Extract the (x, y) coordinate from the center of the cell holding the provided text.  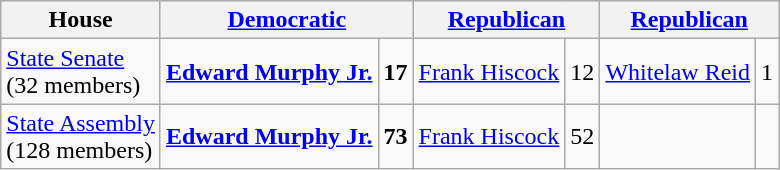
1 (768, 72)
17 (396, 72)
Democratic (286, 20)
State Assembly (128 members) (81, 136)
House (81, 20)
12 (582, 72)
State Senate (32 members) (81, 72)
Whitelaw Reid (678, 72)
52 (582, 136)
73 (396, 136)
